For the text-containing cell, return its midpoint in (x, y) coordinate format. 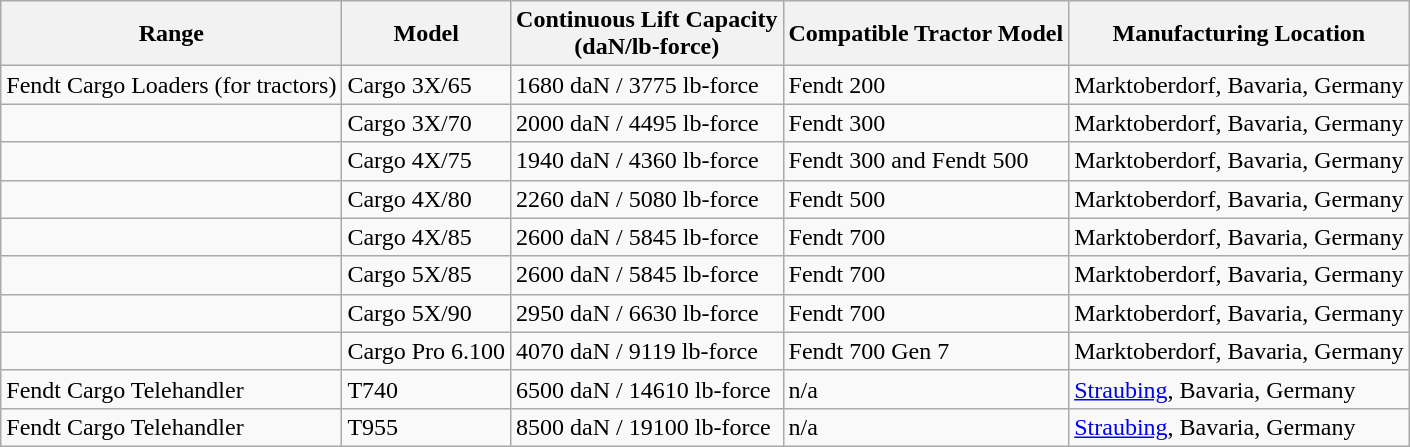
Fendt 300 and Fendt 500 (926, 161)
Cargo 3X/70 (426, 123)
1680 daN / 3775 lb-force (647, 85)
Fendt 200 (926, 85)
1940 daN / 4360 lb-force (647, 161)
Cargo 4X/85 (426, 237)
Cargo 3X/65 (426, 85)
Manufacturing Location (1239, 34)
T740 (426, 389)
8500 daN / 19100 lb-force (647, 427)
4070 daN / 9119 lb-force (647, 351)
Fendt 700 Gen 7 (926, 351)
Fendt 500 (926, 199)
Cargo 4X/75 (426, 161)
Fendt Cargo Loaders (for tractors) (172, 85)
Cargo 4X/80 (426, 199)
2260 daN / 5080 lb-force (647, 199)
Continuous Lift Capacity(daN/lb-force) (647, 34)
Model (426, 34)
Compatible Tractor Model (926, 34)
Cargo 5X/85 (426, 275)
6500 daN / 14610 lb-force (647, 389)
Fendt 300 (926, 123)
Cargo 5X/90 (426, 313)
Range (172, 34)
Cargo Pro 6.100 (426, 351)
2000 daN / 4495 lb-force (647, 123)
T955 (426, 427)
2950 daN / 6630 lb-force (647, 313)
